Search for the cell housing the specified text and yield its (x, y) center coordinate. 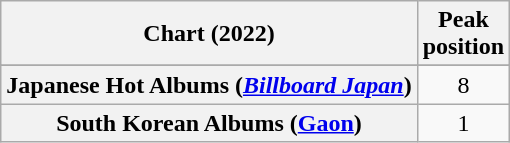
8 (463, 85)
Japanese Hot Albums (Billboard Japan) (209, 85)
Chart (2022) (209, 34)
South Korean Albums (Gaon) (209, 123)
1 (463, 123)
Peakposition (463, 34)
